Scan for the cell matching the given text and deliver its [X, Y] coordinate at center. 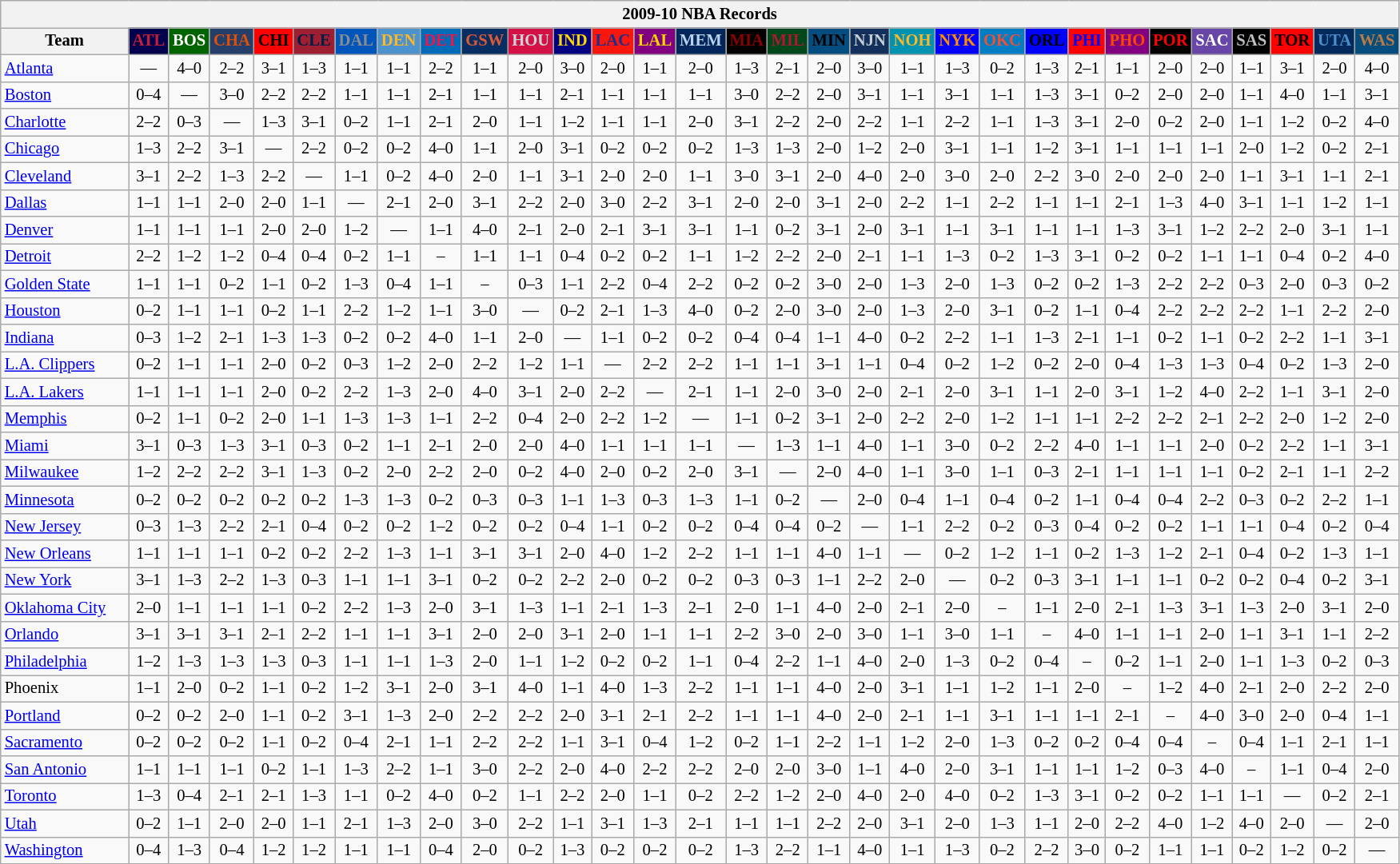
L.A. Lakers [65, 392]
Sacramento [65, 743]
Phoenix [65, 688]
OKC [1003, 41]
Detroit [65, 257]
Charlotte [65, 122]
Toronto [65, 796]
Philadelphia [65, 661]
San Antonio [65, 770]
LAL [655, 41]
DAL [357, 41]
ATL [149, 41]
Milwaukee [65, 472]
Cleveland [65, 176]
PHO [1127, 41]
ORL [1047, 41]
CHI [273, 41]
NOH [913, 41]
MIL [788, 41]
MEM [700, 41]
Atlanta [65, 68]
MIN [829, 41]
NYK [957, 41]
HOU [531, 41]
DET [441, 41]
Oklahoma City [65, 607]
GSW [485, 41]
SAS [1251, 41]
LAC [612, 41]
Team [65, 41]
2009-10 NBA Records [700, 14]
WAS [1377, 41]
Memphis [65, 419]
Portland [65, 715]
CHA [232, 41]
IND [572, 41]
New Jersey [65, 527]
Miami [65, 445]
NJN [870, 41]
SAC [1212, 41]
Denver [65, 229]
New Orleans [65, 554]
Boston [65, 95]
Washington [65, 850]
UTA [1334, 41]
Golden State [65, 284]
Dallas [65, 203]
Minnesota [65, 500]
Indiana [65, 338]
BOS [189, 41]
POR [1171, 41]
Houston [65, 311]
New York [65, 580]
TOR [1292, 41]
Orlando [65, 635]
CLE [313, 41]
Chicago [65, 149]
Utah [65, 823]
DEN [398, 41]
PHI [1087, 41]
L.A. Clippers [65, 364]
MIA [747, 41]
